Extract the [X, Y] coordinate from the center of the cell holding the provided text.  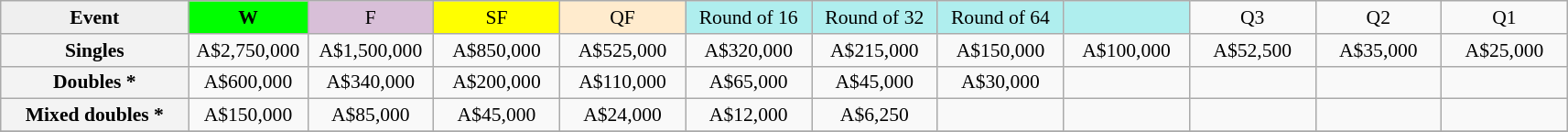
A$25,000 [1505, 50]
A$340,000 [371, 82]
A$850,000 [497, 50]
A$110,000 [622, 82]
Q2 [1379, 17]
Q1 [1505, 17]
A$525,000 [622, 50]
A$100,000 [1127, 50]
A$24,000 [622, 115]
A$1,500,000 [371, 50]
W [248, 17]
A$12,000 [749, 115]
A$6,250 [874, 115]
A$30,000 [1000, 82]
Doubles * [95, 82]
A$2,750,000 [248, 50]
F [371, 17]
A$600,000 [248, 82]
Event [95, 17]
Q3 [1252, 17]
A$85,000 [371, 115]
Round of 64 [1000, 17]
A$52,500 [1252, 50]
Round of 16 [749, 17]
A$215,000 [874, 50]
A$35,000 [1379, 50]
SF [497, 17]
A$65,000 [749, 82]
Singles [95, 50]
A$200,000 [497, 82]
Round of 32 [874, 17]
Mixed doubles * [95, 115]
QF [622, 17]
A$320,000 [749, 50]
